Provide the [X, Y] coordinate of the cell's center where the given text is located.  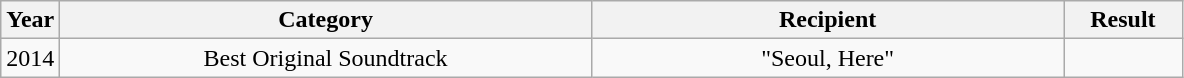
2014 [30, 58]
Result [1123, 20]
Year [30, 20]
Best Original Soundtrack [326, 58]
"Seoul, Here" [827, 58]
Category [326, 20]
Recipient [827, 20]
